Scan for the cell matching the given text and deliver its [X, Y] coordinate at center. 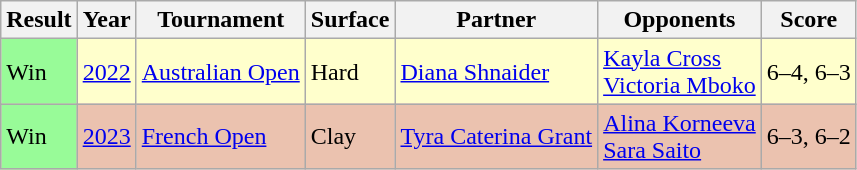
6–4, 6–3 [808, 72]
Tournament [220, 20]
Opponents [680, 20]
2023 [106, 136]
2022 [106, 72]
Kayla Cross Victoria Mboko [680, 72]
Australian Open [220, 72]
Score [808, 20]
Year [106, 20]
Hard [350, 72]
Diana Shnaider [496, 72]
Result [39, 20]
Tyra Caterina Grant [496, 136]
6–3, 6–2 [808, 136]
French Open [220, 136]
Partner [496, 20]
Clay [350, 136]
Alina Korneeva Sara Saito [680, 136]
Surface [350, 20]
